Locate the cell with the specified text and output its [x, y] center coordinate. 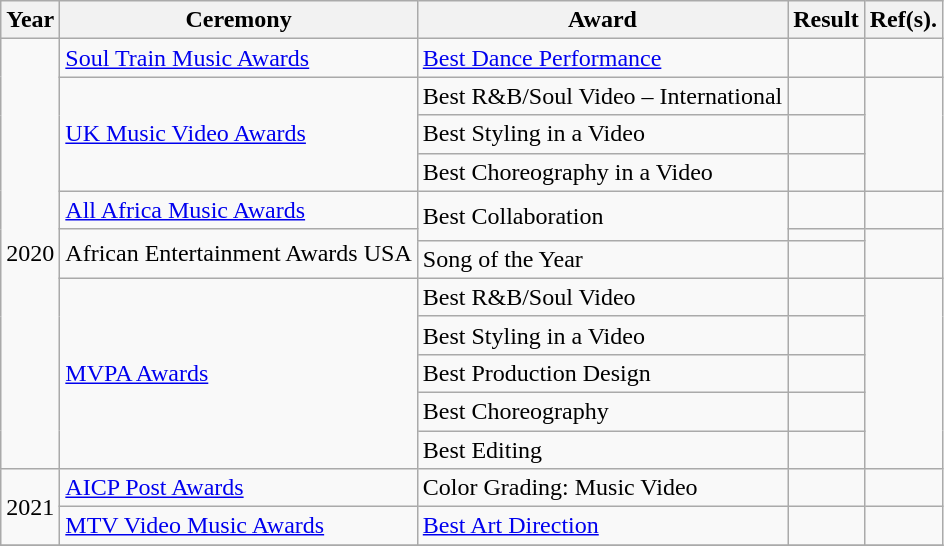
UK Music Video Awards [238, 134]
Best Editing [602, 449]
Best Choreography [602, 411]
2021 [30, 507]
Color Grading: Music Video [602, 488]
Ceremony [238, 20]
Best R&B/Soul Video – International [602, 96]
Best Dance Performance [602, 58]
MVPA Awards [238, 373]
MTV Video Music Awards [238, 526]
All Africa Music Awards [238, 210]
African Entertainment Awards USA [238, 254]
Ref(s). [903, 20]
Best Choreography in a Video [602, 172]
AICP Post Awards [238, 488]
Year [30, 20]
Soul Train Music Awards [238, 58]
Result [826, 20]
Best Art Direction [602, 526]
Best Production Design [602, 373]
Award [602, 20]
Best R&B/Soul Video [602, 297]
2020 [30, 254]
Song of the Year [602, 259]
Best Collaboration [602, 216]
